Locate the cell with the specified text and output its [x, y] center coordinate. 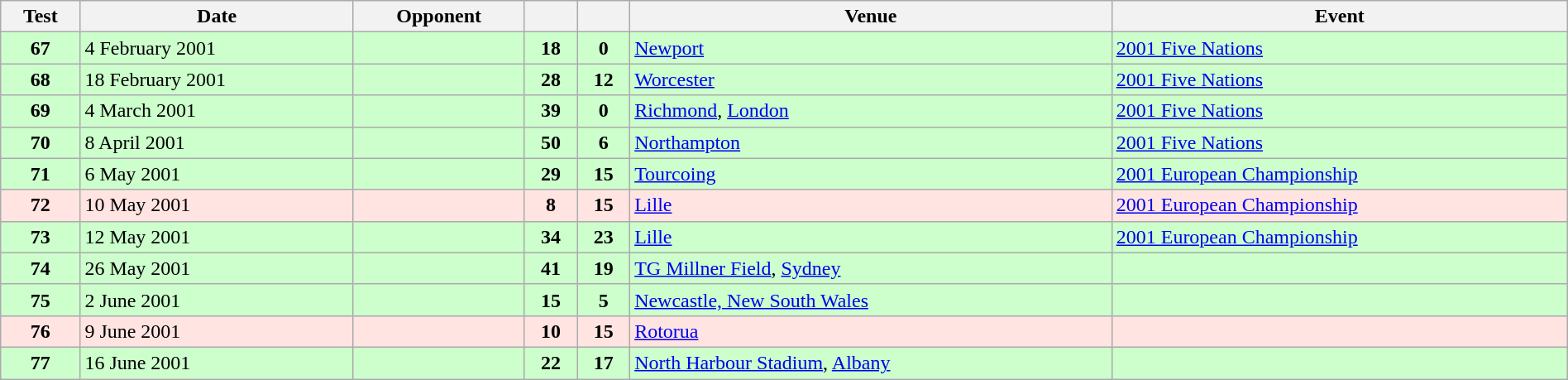
18 February 2001 [217, 79]
6 [604, 142]
12 May 2001 [217, 237]
41 [551, 268]
Test [41, 17]
10 May 2001 [217, 205]
8 April 2001 [217, 142]
TG Millner Field, Sydney [872, 268]
Worcester [872, 79]
4 February 2001 [217, 48]
69 [41, 111]
North Harbour Stadium, Albany [872, 363]
72 [41, 205]
76 [41, 331]
2 June 2001 [217, 300]
Date [217, 17]
4 March 2001 [217, 111]
Event [1340, 17]
34 [551, 237]
70 [41, 142]
18 [551, 48]
Opponent [438, 17]
Richmond, London [872, 111]
6 May 2001 [217, 174]
8 [551, 205]
Tourcoing [872, 174]
74 [41, 268]
23 [604, 237]
Newcastle, New South Wales [872, 300]
28 [551, 79]
26 May 2001 [217, 268]
16 June 2001 [217, 363]
17 [604, 363]
29 [551, 174]
12 [604, 79]
9 June 2001 [217, 331]
22 [551, 363]
50 [551, 142]
Northampton [872, 142]
67 [41, 48]
75 [41, 300]
5 [604, 300]
Newport [872, 48]
39 [551, 111]
68 [41, 79]
Rotorua [872, 331]
19 [604, 268]
73 [41, 237]
10 [551, 331]
77 [41, 363]
71 [41, 174]
Venue [872, 17]
